Extract the (X, Y) coordinate from the center of the cell holding the provided text.  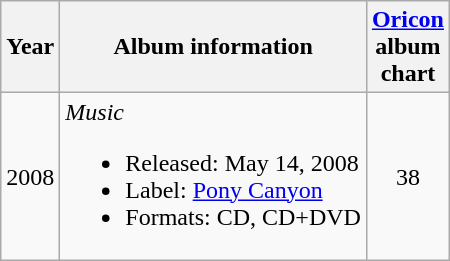
Oriconalbumchart (408, 47)
Year (30, 47)
Album information (214, 47)
2008 (30, 176)
MusicReleased: May 14, 2008Label: Pony CanyonFormats: CD, CD+DVD (214, 176)
38 (408, 176)
